Locate the cell with the specified text and output its (X, Y) center coordinate. 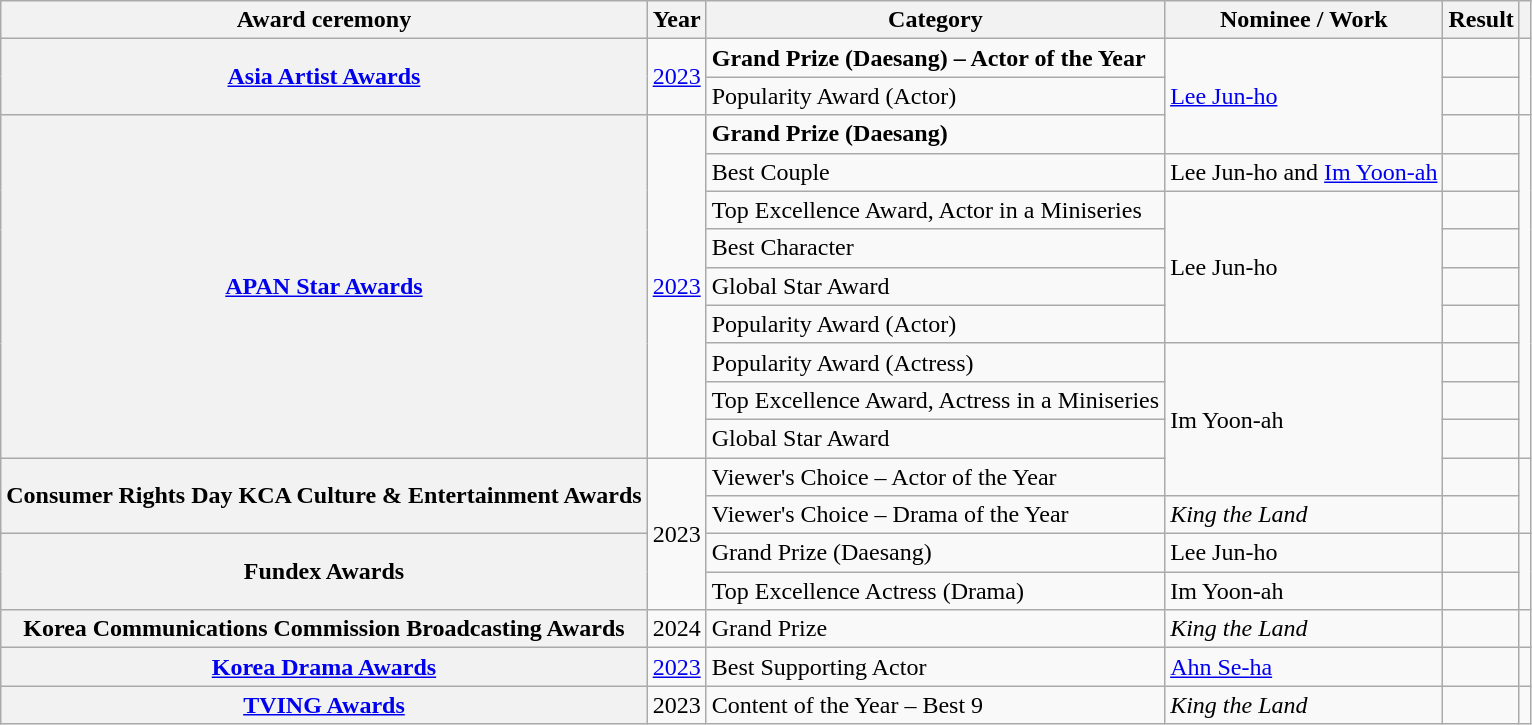
Asia Artist Awards (324, 77)
Grand Prize (Daesang) – Actor of the Year (935, 58)
Viewer's Choice – Drama of the Year (935, 515)
Consumer Rights Day KCA Culture & Entertainment Awards (324, 496)
Top Excellence Actress (Drama) (935, 591)
Best Couple (935, 172)
Viewer's Choice – Actor of the Year (935, 477)
Result (1481, 20)
Grand Prize (935, 629)
Year (676, 20)
Top Excellence Award, Actress in a Miniseries (935, 400)
Popularity Award (Actress) (935, 362)
Fundex Awards (324, 572)
Korea Communications Commission Broadcasting Awards (324, 629)
Nominee / Work (1304, 20)
Lee Jun-ho and Im Yoon-ah (1304, 172)
Category (935, 20)
Award ceremony (324, 20)
2024 (676, 629)
Korea Drama Awards (324, 667)
Top Excellence Award, Actor in a Miniseries (935, 210)
TVING Awards (324, 705)
Best Supporting Actor (935, 667)
Best Character (935, 248)
APAN Star Awards (324, 286)
Content of the Year – Best 9 (935, 705)
Ahn Se-ha (1304, 667)
